Capture the cell that displays the provided text and extract its (X, Y) central coordinate. 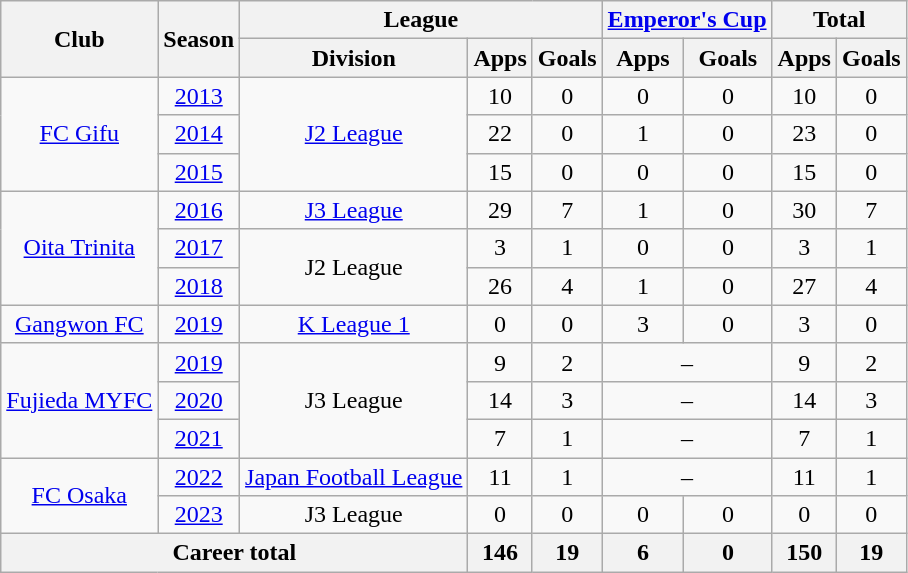
Oita Trinita (80, 248)
Club (80, 39)
K League 1 (354, 324)
22 (500, 134)
2022 (199, 477)
FC Osaka (80, 496)
2021 (199, 438)
Gangwon FC (80, 324)
2018 (199, 286)
Emperor's Cup (687, 20)
27 (804, 286)
Fujieda MYFC (80, 400)
League (422, 20)
2017 (199, 248)
150 (804, 553)
23 (804, 134)
2013 (199, 96)
2020 (199, 400)
26 (500, 286)
2015 (199, 172)
2014 (199, 134)
2023 (199, 515)
Total (839, 20)
6 (643, 553)
Career total (234, 553)
FC Gifu (80, 134)
Division (354, 58)
Japan Football League (354, 477)
29 (500, 210)
Season (199, 39)
30 (804, 210)
2016 (199, 210)
146 (500, 553)
